Return (X, Y) of the center of cell containing provided text 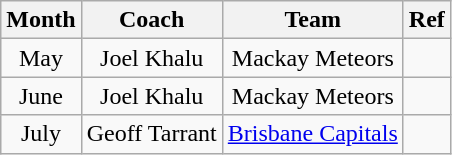
Month (41, 20)
Team (312, 20)
Coach (152, 20)
May (41, 58)
Geoff Tarrant (152, 134)
Brisbane Capitals (312, 134)
June (41, 96)
July (41, 134)
Ref (426, 20)
